Scan for the cell matching the given text and deliver its [x, y] coordinate at center. 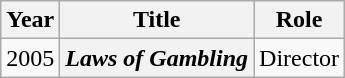
Director [300, 58]
Role [300, 20]
Year [30, 20]
2005 [30, 58]
Title [157, 20]
Laws of Gambling [157, 58]
